Pinpoint the cell where the given text exists, returning its (X, Y) midpoint coordinate. 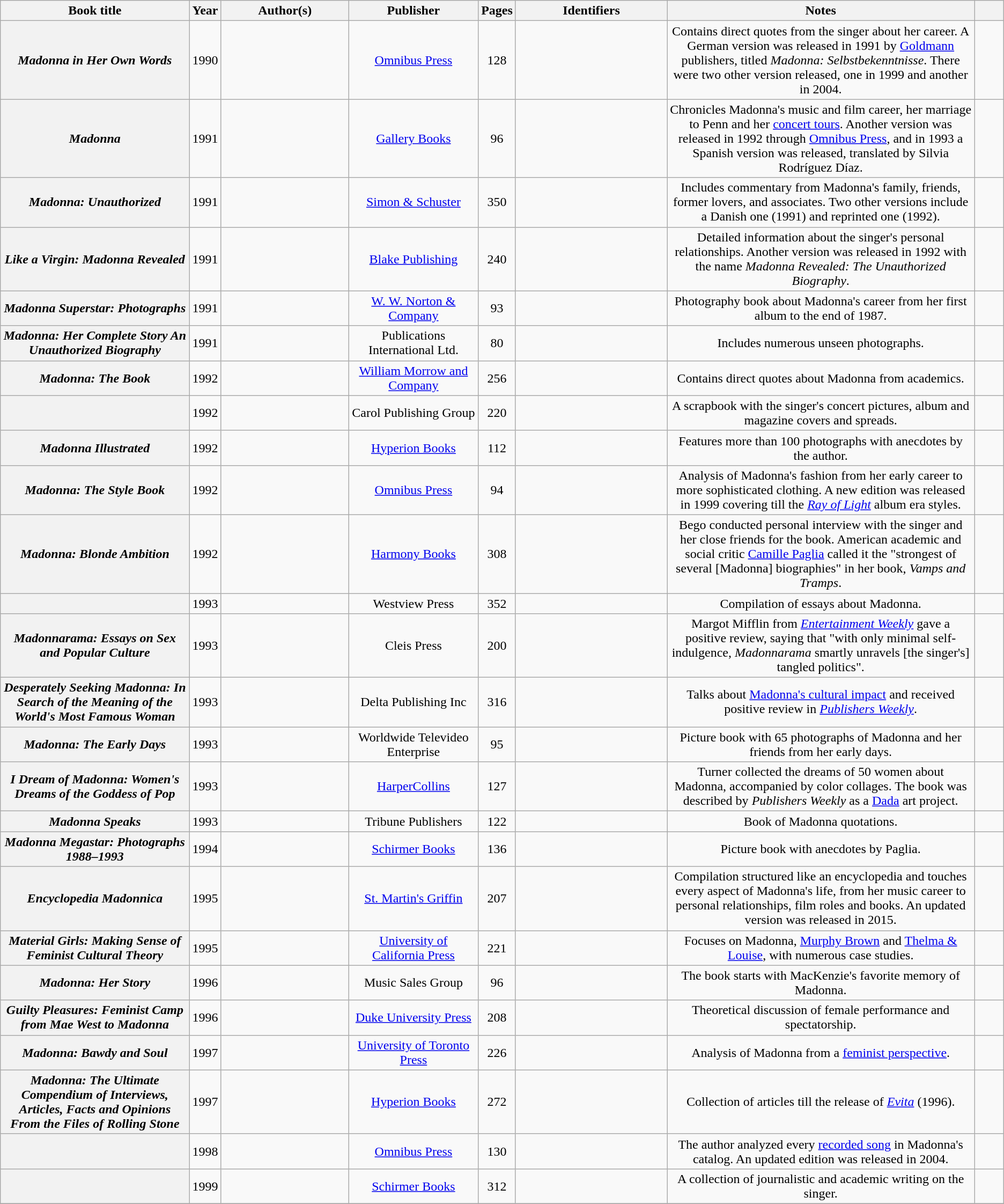
220 (497, 413)
Madonna: Her Complete Story An Unauthorized Biography (95, 343)
95 (497, 745)
A collection of journalistic and academic writing on the singer. (821, 1186)
Identifiers (591, 11)
Madonna: The Book (95, 378)
Photography book about Madonna's career from her first album to the end of 1987. (821, 308)
Madonna: The Ultimate Compendium of Interviews, Articles, Facts and Opinions From the Files of Rolling Stone (95, 1102)
Collection of articles till the release of Evita (1996). (821, 1102)
Contains direct quotes about Madonna from academics. (821, 378)
Madonna Illustrated (95, 447)
1999 (205, 1186)
112 (497, 447)
Theoretical discussion of female performance and spectatorship. (821, 1017)
Music Sales Group (413, 983)
The book starts with MacKenzie's favorite memory of Madonna. (821, 983)
Madonna Megastar: Photographs 1988–1993 (95, 849)
Madonna in Her Own Words (95, 60)
The author analyzed every recorded song in Madonna's catalog. An updated edition was released in 2004. (821, 1151)
Publications International Ltd. (413, 343)
Material Girls: Making Sense of Feminist Cultural Theory (95, 948)
240 (497, 259)
272 (497, 1102)
93 (497, 308)
Book title (95, 11)
Madonna (95, 138)
Carol Publishing Group (413, 413)
350 (497, 202)
Delta Publishing Inc (413, 702)
Analysis of Madonna from a feminist perspective. (821, 1053)
Madonna Speaks (95, 821)
HarperCollins (413, 787)
Madonna: Unauthorized (95, 202)
221 (497, 948)
Worldwide Televideo Enterprise (413, 745)
Guilty Pleasures: Feminist Camp from Mae West to Madonna (95, 1017)
Madonna: Her Story (95, 983)
Includes numerous unseen photographs. (821, 343)
Publisher (413, 11)
Madonna: The Style Book (95, 490)
256 (497, 378)
A scrapbook with the singer's concert pictures, album and magazine covers and spreads. (821, 413)
208 (497, 1017)
Picture book with anecdotes by Paglia. (821, 849)
127 (497, 787)
80 (497, 343)
308 (497, 554)
94 (497, 490)
1990 (205, 60)
Talks about Madonna's cultural impact and received positive review in Publishers Weekly. (821, 702)
Madonna: Blonde Ambition (95, 554)
Duke University Press (413, 1017)
130 (497, 1151)
Tribune Publishers (413, 821)
Focuses on Madonna, Murphy Brown and Thelma & Louise, with numerous case studies. (821, 948)
Harmony Books (413, 554)
122 (497, 821)
William Morrow and Company (413, 378)
Author(s) (285, 11)
Blake Publishing (413, 259)
Madonnarama: Essays on Sex and Popular Culture (95, 646)
Year (205, 11)
226 (497, 1053)
1998 (205, 1151)
316 (497, 702)
1994 (205, 849)
312 (497, 1186)
I Dream of Madonna: Women's Dreams of the Goddess of Pop (95, 787)
136 (497, 849)
Picture book with 65 photographs of Madonna and her friends from her early days. (821, 745)
Madonna: Bawdy and Soul (95, 1053)
W. W. Norton & Company (413, 308)
207 (497, 898)
Encyclopedia Madonnica (95, 898)
Madonna Superstar: Photographs (95, 308)
Simon & Schuster (413, 202)
Notes (821, 11)
St. Martin's Griffin (413, 898)
Pages (497, 11)
352 (497, 604)
University of California Press (413, 948)
Madonna: The Early Days (95, 745)
Cleis Press (413, 646)
Compilation of essays about Madonna. (821, 604)
Like a Virgin: Madonna Revealed (95, 259)
University of Toronto Press (413, 1053)
Book of Madonna quotations. (821, 821)
Features more than 100 photographs with anecdotes by the author. (821, 447)
Gallery Books (413, 138)
200 (497, 646)
Desperately Seeking Madonna: In Search of the Meaning of the World's Most Famous Woman (95, 702)
Westview Press (413, 604)
128 (497, 60)
